Extract the [X, Y] coordinate from the center of the cell holding the provided text.  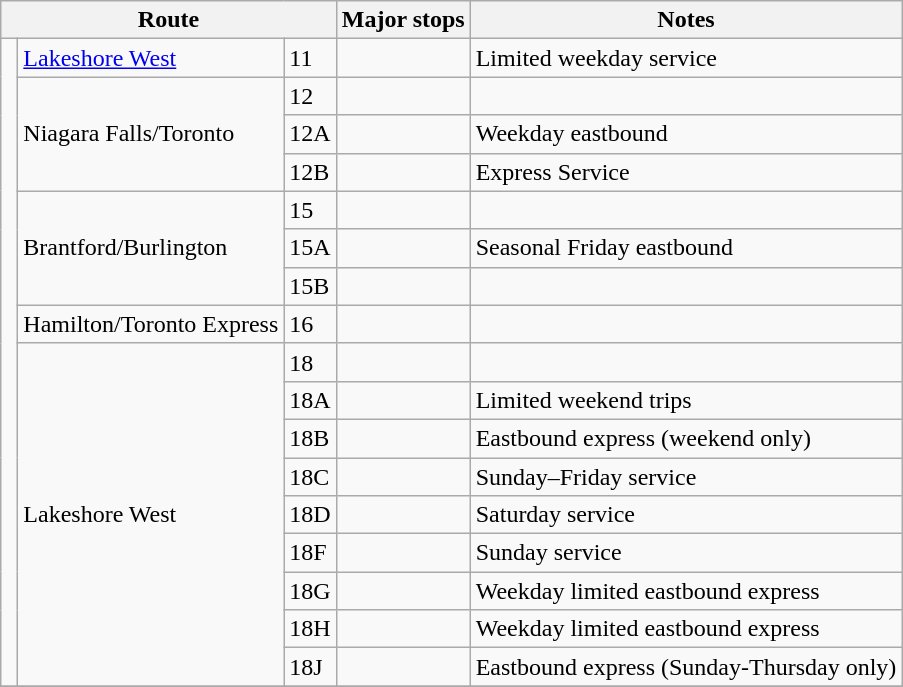
Eastbound express (weekend only) [686, 438]
15A [310, 248]
Hamilton/Toronto Express [151, 324]
12B [310, 172]
Major stops [403, 20]
Notes [686, 20]
15B [310, 286]
Limited weekend trips [686, 400]
Limited weekday service [686, 58]
12 [310, 96]
Brantford/Burlington [151, 248]
12A [310, 134]
18 [310, 362]
18C [310, 477]
Seasonal Friday eastbound [686, 248]
18D [310, 515]
Eastbound express (Sunday-Thursday only) [686, 667]
Saturday service [686, 515]
18H [310, 629]
Sunday–Friday service [686, 477]
15 [310, 210]
Sunday service [686, 553]
18F [310, 553]
Route [168, 20]
18G [310, 591]
Niagara Falls/Toronto [151, 134]
11 [310, 58]
18B [310, 438]
18J [310, 667]
16 [310, 324]
Express Service [686, 172]
18A [310, 400]
Weekday eastbound [686, 134]
